For the text-containing cell, return its midpoint in [X, Y] coordinate format. 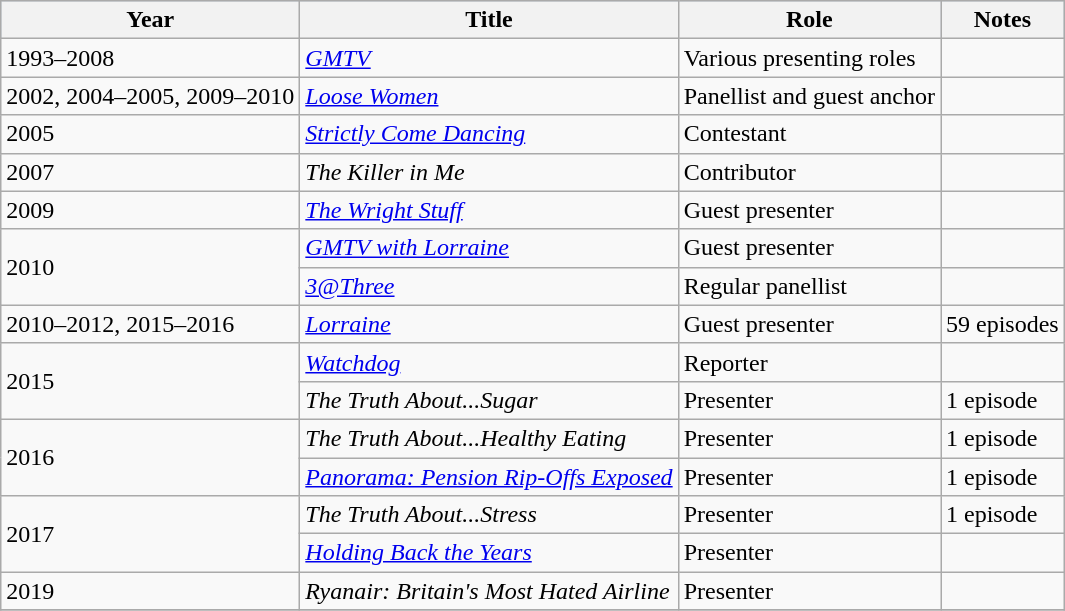
Title [489, 20]
2010–2012, 2015–2016 [150, 324]
Various presenting roles [809, 58]
Notes [1002, 20]
The Truth About...Stress [489, 515]
Regular panellist [809, 286]
Strictly Come Dancing [489, 134]
2017 [150, 534]
Panellist and guest anchor [809, 96]
1993–2008 [150, 58]
The Killer in Me [489, 172]
Contributor [809, 172]
2019 [150, 591]
2007 [150, 172]
Reporter [809, 362]
59 episodes [1002, 324]
2016 [150, 457]
The Truth About...Healthy Eating [489, 438]
Contestant [809, 134]
Holding Back the Years [489, 553]
The Truth About...Sugar [489, 400]
2015 [150, 381]
Loose Women [489, 96]
2005 [150, 134]
Ryanair: Britain's Most Hated Airline [489, 591]
Year [150, 20]
Lorraine [489, 324]
3@Three [489, 286]
Panorama: Pension Rip-Offs Exposed [489, 477]
GMTV with Lorraine [489, 248]
2002, 2004–2005, 2009–2010 [150, 96]
The Wright Stuff [489, 210]
Role [809, 20]
2010 [150, 267]
Watchdog [489, 362]
GMTV [489, 58]
2009 [150, 210]
